Return the [x, y] coordinate for the center point of the cell that contains the specified text.  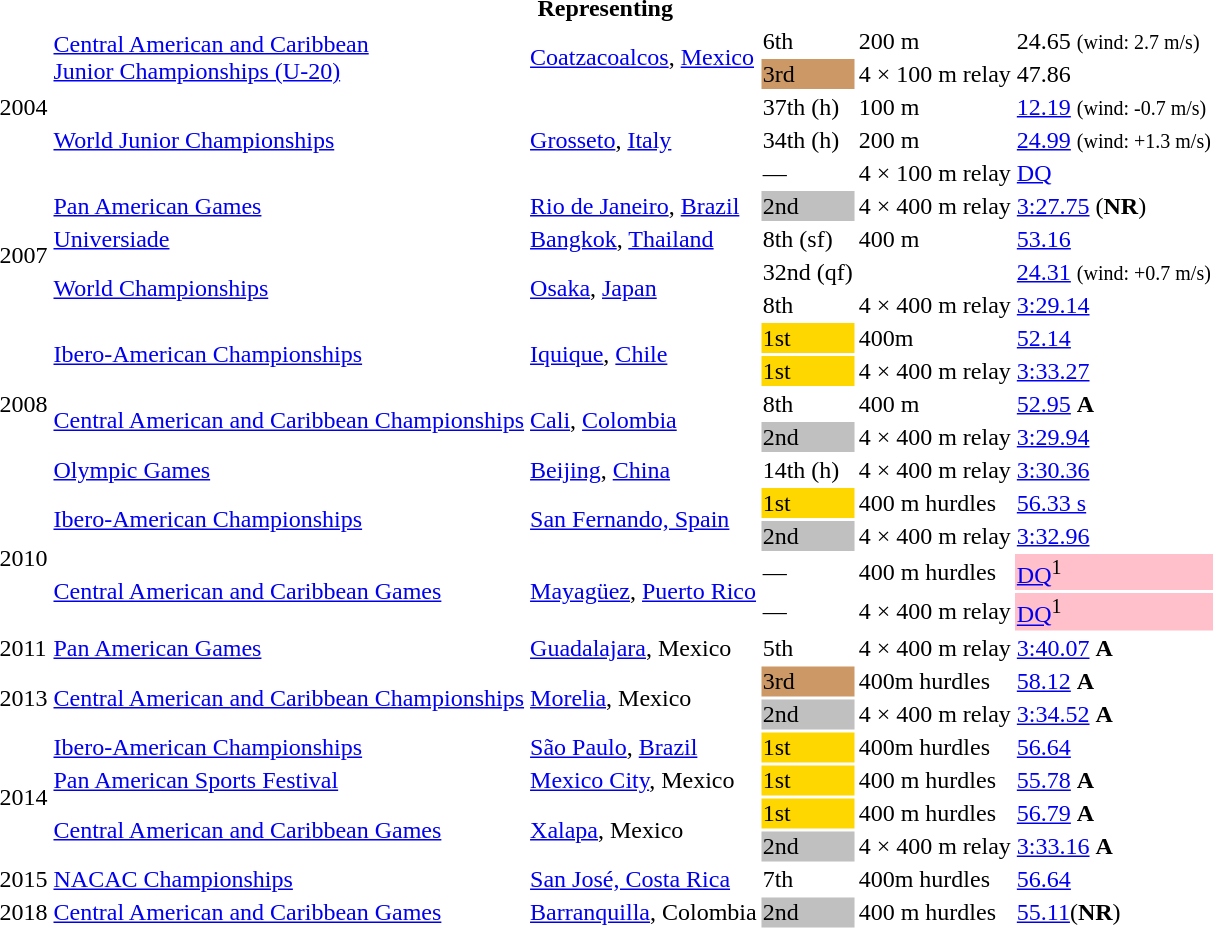
8th (sf) [808, 239]
Coatzacoalcos, Mexico [644, 58]
Xalapa, Mexico [644, 830]
Iquique, Chile [644, 354]
100 m [934, 107]
52.14 [1114, 338]
6th [808, 41]
52.95 A [1114, 404]
NACAC Championships [289, 879]
3:40.07 A [1114, 648]
Mayagüez, Puerto Rico [644, 592]
400m [934, 338]
Mexico City, Mexico [644, 780]
Olympic Games [289, 470]
58.12 A [1114, 681]
3:33.27 [1114, 371]
37th (h) [808, 107]
24.65 (wind: 2.7 m/s) [1114, 41]
World Junior Championships [289, 140]
Beijing, China [644, 470]
3:33.16 A [1114, 846]
Barranquilla, Colombia [644, 912]
12.19 (wind: -0.7 m/s) [1114, 107]
47.86 [1114, 74]
3:29.94 [1114, 437]
53.16 [1114, 239]
World Championships [289, 288]
Central American and CaribbeanJunior Championships (U-20) [289, 58]
34th (h) [808, 140]
Morelia, Mexico [644, 698]
24.31 (wind: +0.7 m/s) [1114, 272]
Rio de Janeiro, Brazil [644, 206]
Bangkok, Thailand [644, 239]
3:29.14 [1114, 305]
Cali, Colombia [644, 420]
Grosseto, Italy [644, 140]
55.78 A [1114, 780]
3:30.36 [1114, 470]
San José, Costa Rica [644, 879]
55.11(NR) [1114, 912]
5th [808, 648]
Guadalajara, Mexico [644, 648]
Universiade [289, 239]
24.99 (wind: +1.3 m/s) [1114, 140]
DQ [1114, 173]
14th (h) [808, 470]
56.79 A [1114, 813]
Pan American Sports Festival [289, 780]
3:34.52 A [1114, 714]
Osaka, Japan [644, 288]
7th [808, 879]
56.33 s [1114, 503]
São Paulo, Brazil [644, 747]
3:27.75 (NR) [1114, 206]
32nd (qf) [808, 272]
San Fernando, Spain [644, 520]
3:32.96 [1114, 536]
